Find where the given text appears and provide that cell's center as (x, y) coordinate. 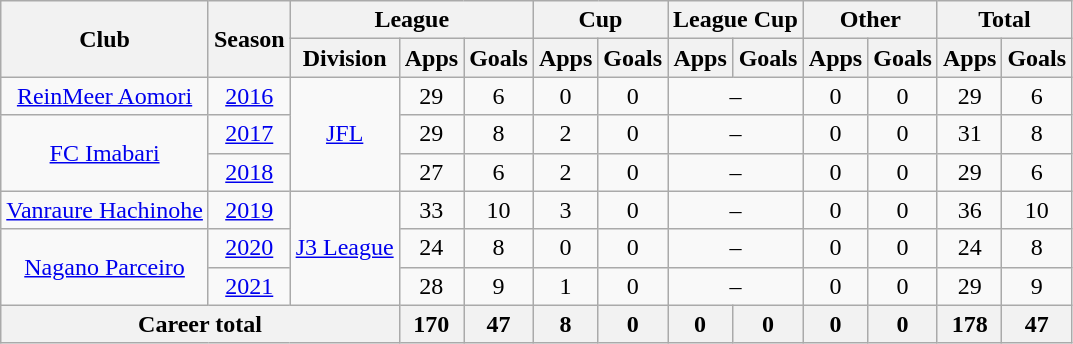
ReinMeer Aomori (105, 96)
27 (431, 172)
Other (870, 20)
Division (344, 58)
170 (431, 324)
Season (249, 39)
League (412, 20)
Club (105, 39)
Cup (600, 20)
J3 League (344, 248)
Nagano Parceiro (105, 267)
FC Imabari (105, 153)
36 (969, 210)
3 (565, 210)
Total (1004, 20)
1 (565, 286)
2017 (249, 134)
JFL (344, 134)
31 (969, 134)
2020 (249, 248)
33 (431, 210)
178 (969, 324)
2018 (249, 172)
2019 (249, 210)
2016 (249, 96)
League Cup (736, 20)
Career total (200, 324)
2021 (249, 286)
Vanraure Hachinohe (105, 210)
28 (431, 286)
